Detect which cell encompasses the target text, then output its [x, y] center coordinate. 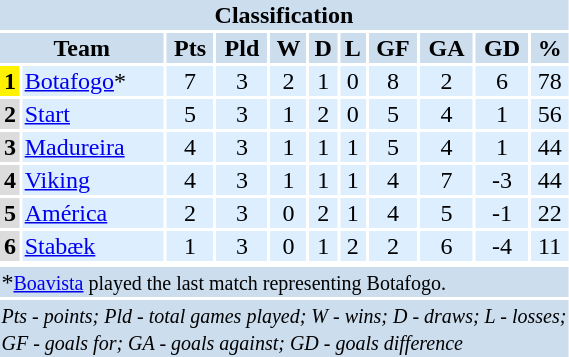
GF [394, 48]
11 [550, 246]
GA [446, 48]
56 [550, 114]
% [550, 48]
Stabæk [93, 246]
8 [394, 81]
Botafogo* [93, 81]
D [324, 48]
22 [550, 213]
Start [93, 114]
Madureira [93, 147]
L [353, 48]
78 [550, 81]
*Boavista played the last match representing Botafogo. [284, 282]
Pts - points; Pld - total games played; W - wins; D - draws; L - losses; GF - goals for; GA - goals against; GD - goals difference [284, 328]
-4 [502, 246]
América [93, 213]
-1 [502, 213]
-3 [502, 180]
Classification [284, 15]
Pld [242, 48]
Team [82, 48]
GD [502, 48]
Viking [93, 180]
Pts [190, 48]
W [288, 48]
